Pinpoint the cell where the given text exists, returning its [x, y] midpoint coordinate. 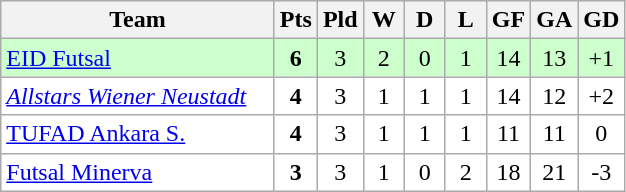
Futsal Minerva [138, 172]
18 [508, 172]
GD [602, 20]
+2 [602, 96]
TUFAD Ankara S. [138, 134]
Team [138, 20]
+1 [602, 58]
6 [296, 58]
L [466, 20]
W [384, 20]
Allstars Wiener Neustadt [138, 96]
13 [554, 58]
D [424, 20]
Pld [340, 20]
EID Futsal [138, 58]
12 [554, 96]
-3 [602, 172]
Pts [296, 20]
GF [508, 20]
GA [554, 20]
21 [554, 172]
